Extract the [X, Y] coordinate from the center of the cell holding the provided text.  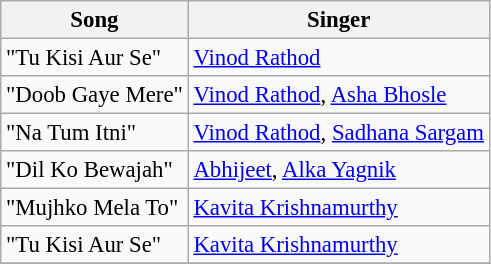
"Dil Ko Bewajah" [94, 170]
"Doob Gaye Mere" [94, 95]
Vinod Rathod, Sadhana Sargam [338, 133]
Vinod Rathod, Asha Bhosle [338, 95]
Singer [338, 20]
"Na Tum Itni" [94, 133]
Vinod Rathod [338, 58]
Abhijeet, Alka Yagnik [338, 170]
"Mujhko Mela To" [94, 208]
Song [94, 20]
